Find where the given text appears and provide that cell's center as (X, Y) coordinate. 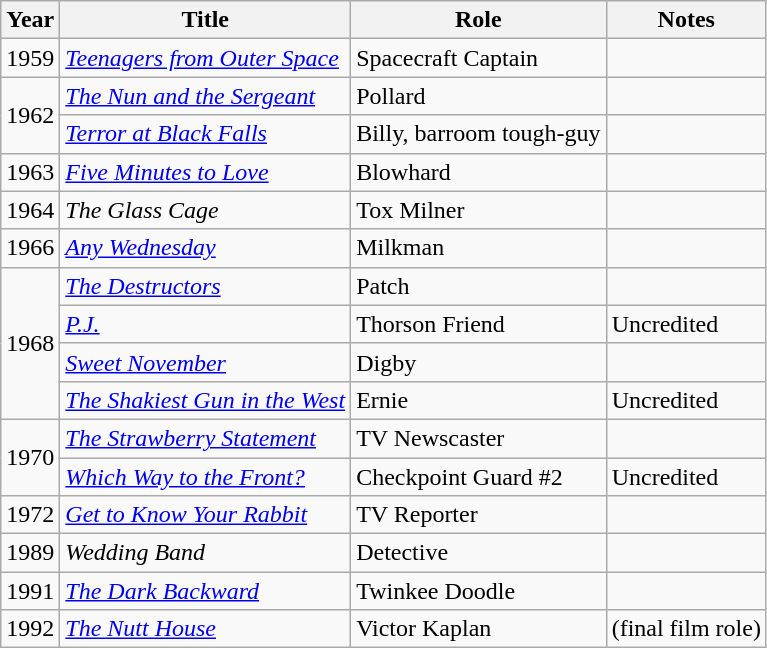
Which Way to the Front? (206, 477)
Title (206, 20)
Five Minutes to Love (206, 172)
TV Newscaster (478, 438)
The Destructors (206, 286)
1968 (30, 343)
Sweet November (206, 362)
1991 (30, 591)
Get to Know Your Rabbit (206, 515)
Role (478, 20)
The Dark Backward (206, 591)
Blowhard (478, 172)
Checkpoint Guard #2 (478, 477)
Patch (478, 286)
P.J. (206, 324)
The Shakiest Gun in the West (206, 400)
Notes (686, 20)
Detective (478, 553)
1992 (30, 629)
Terror at Black Falls (206, 134)
(final film role) (686, 629)
1972 (30, 515)
1962 (30, 115)
Twinkee Doodle (478, 591)
1963 (30, 172)
Billy, barroom tough-guy (478, 134)
The Nun and the Sergeant (206, 96)
1964 (30, 210)
Milkman (478, 248)
Pollard (478, 96)
1989 (30, 553)
Year (30, 20)
The Nutt House (206, 629)
1970 (30, 457)
Digby (478, 362)
Any Wednesday (206, 248)
The Strawberry Statement (206, 438)
Thorson Friend (478, 324)
Spacecraft Captain (478, 58)
Wedding Band (206, 553)
Victor Kaplan (478, 629)
TV Reporter (478, 515)
The Glass Cage (206, 210)
1959 (30, 58)
Tox Milner (478, 210)
1966 (30, 248)
Ernie (478, 400)
Teenagers from Outer Space (206, 58)
